Return the [x, y] coordinate for the center point of the cell that contains the specified text.  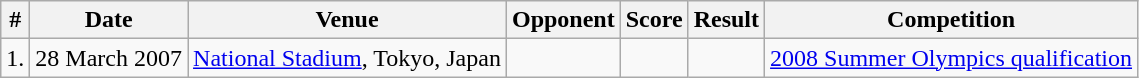
Score [654, 20]
28 March 2007 [109, 58]
1. [16, 58]
Date [109, 20]
# [16, 20]
Result [726, 20]
Venue [348, 20]
National Stadium, Tokyo, Japan [348, 58]
Competition [952, 20]
Opponent [563, 20]
2008 Summer Olympics qualification [952, 58]
